For the text-containing cell, return its midpoint in [x, y] coordinate format. 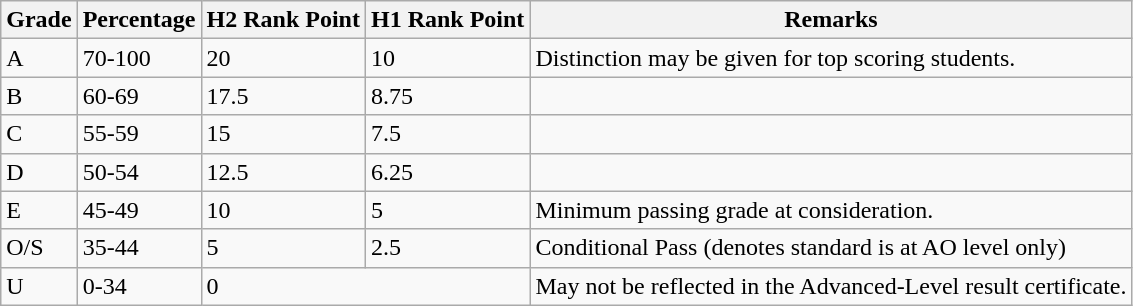
45-49 [139, 210]
70-100 [139, 58]
50-54 [139, 172]
2.5 [447, 248]
55-59 [139, 134]
H1 Rank Point [447, 20]
12.5 [283, 172]
Percentage [139, 20]
O/S [39, 248]
20 [283, 58]
35-44 [139, 248]
Remarks [831, 20]
Distinction may be given for top scoring students. [831, 58]
60-69 [139, 96]
0-34 [139, 286]
6.25 [447, 172]
H2 Rank Point [283, 20]
15 [283, 134]
Conditional Pass (denotes standard is at AO level only) [831, 248]
A [39, 58]
7.5 [447, 134]
C [39, 134]
U [39, 286]
Grade [39, 20]
8.75 [447, 96]
B [39, 96]
D [39, 172]
May not be reflected in the Advanced-Level result certificate. [831, 286]
17.5 [283, 96]
0 [366, 286]
Minimum passing grade at consideration. [831, 210]
E [39, 210]
